Provide the (x, y) coordinate of the cell's center where the given text is located.  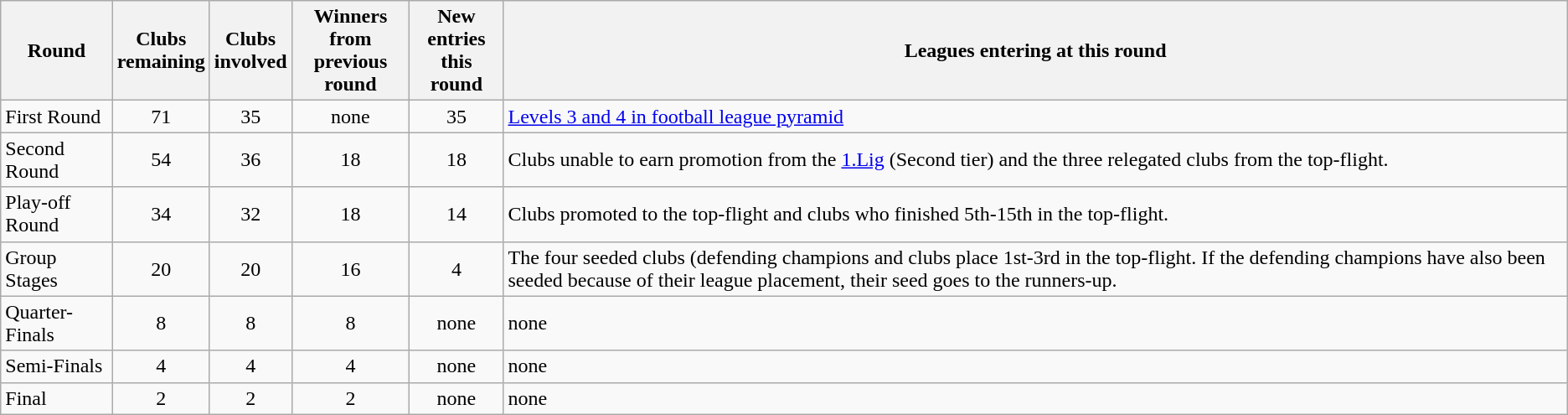
Clubs unable to earn promotion from the 1.Lig (Second tier) and the three relegated clubs from the top-flight. (1035, 159)
14 (456, 215)
Final (57, 398)
Round (57, 50)
Semi-Finals (57, 366)
36 (250, 159)
Levels 3 and 4 in football league pyramid (1035, 117)
16 (350, 268)
34 (161, 215)
Clubsremaining (161, 50)
Clubsinvolved (250, 50)
Leagues entering at this round (1035, 50)
32 (250, 215)
Quarter-Finals (57, 324)
Second Round (57, 159)
54 (161, 159)
New entriesthis round (456, 50)
71 (161, 117)
Play-off Round (57, 215)
First Round (57, 117)
Clubs promoted to the top-flight and clubs who finished 5th-15th in the top-flight. (1035, 215)
Winners fromprevious round (350, 50)
Group Stages (57, 268)
